Provide the [X, Y] coordinate of the cell's center where the given text is located.  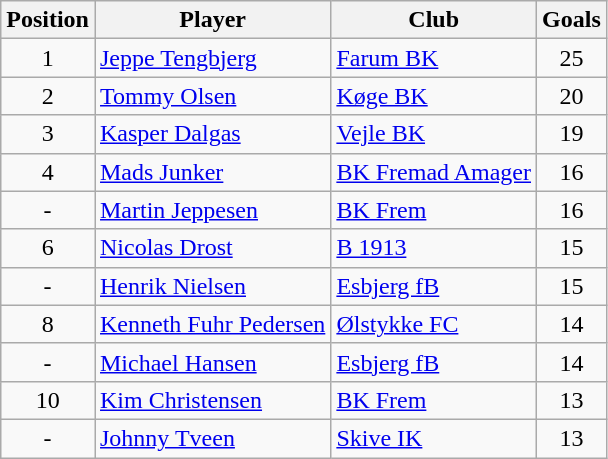
3 [48, 134]
6 [48, 248]
Player [212, 20]
Tommy Olsen [212, 96]
Farum BK [434, 58]
Mads Junker [212, 172]
BK Fremad Amager [434, 172]
Vejle BK [434, 134]
1 [48, 58]
Goals [572, 20]
Kenneth Fuhr Pedersen [212, 324]
B 1913 [434, 248]
Club [434, 20]
Kasper Dalgas [212, 134]
Kim Christensen [212, 400]
Johnny Tveen [212, 438]
Henrik Nielsen [212, 286]
Køge BK [434, 96]
Nicolas Drost [212, 248]
Martin Jeppesen [212, 210]
10 [48, 400]
19 [572, 134]
2 [48, 96]
8 [48, 324]
Jeppe Tengbjerg [212, 58]
Skive IK [434, 438]
Position [48, 20]
20 [572, 96]
4 [48, 172]
Michael Hansen [212, 362]
Ølstykke FC [434, 324]
25 [572, 58]
